Search for the cell housing the specified text and yield its (x, y) center coordinate. 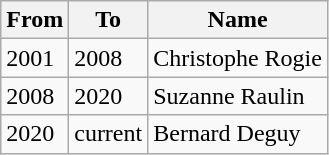
Bernard Deguy (238, 134)
Name (238, 20)
From (35, 20)
Suzanne Raulin (238, 96)
To (108, 20)
current (108, 134)
2001 (35, 58)
Christophe Rogie (238, 58)
